For the text-containing cell, return its midpoint in [x, y] coordinate format. 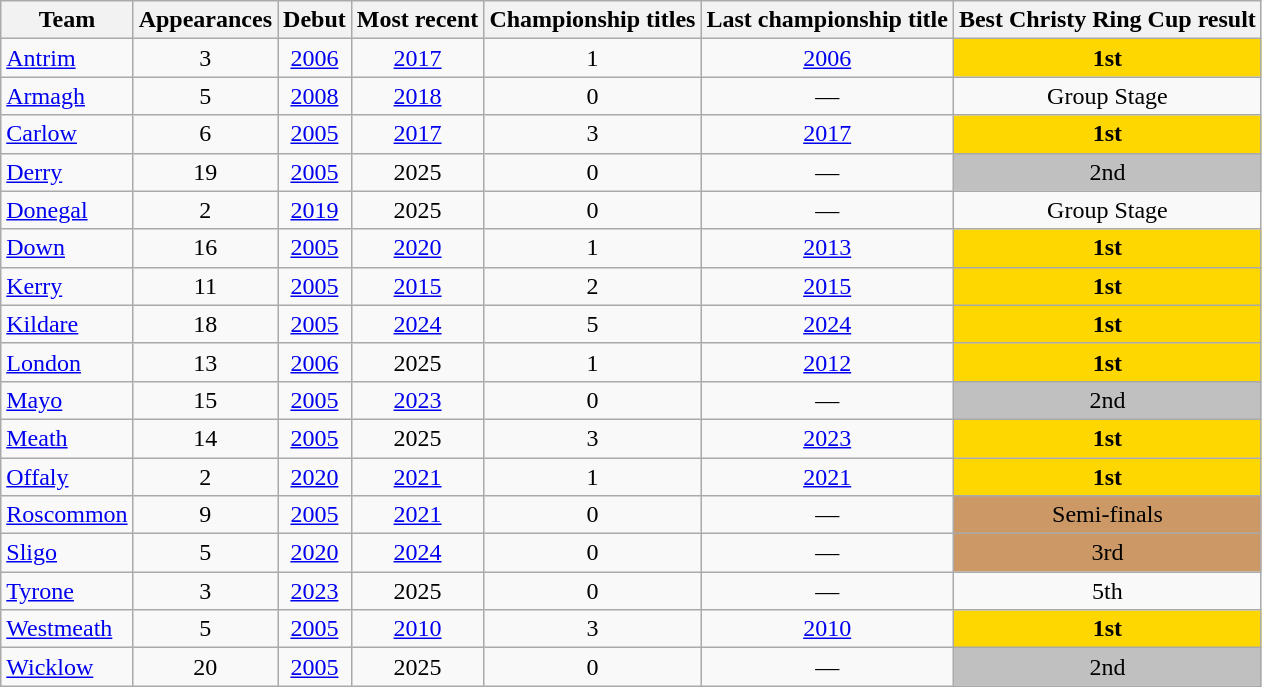
14 [205, 438]
Debut [315, 20]
15 [205, 400]
Kerry [67, 286]
Down [67, 248]
London [67, 362]
Mayo [67, 400]
20 [205, 667]
Donegal [67, 210]
Most recent [418, 20]
2019 [315, 210]
2018 [418, 96]
Championship titles [592, 20]
Offaly [67, 477]
9 [205, 515]
Meath [67, 438]
2012 [827, 362]
2013 [827, 248]
Antrim [67, 58]
18 [205, 324]
5th [1107, 591]
2008 [315, 96]
Roscommon [67, 515]
Tyrone [67, 591]
Derry [67, 172]
Team [67, 20]
Kildare [67, 324]
6 [205, 134]
Wicklow [67, 667]
11 [205, 286]
3rd [1107, 553]
Best Christy Ring Cup result [1107, 20]
Last championship title [827, 20]
16 [205, 248]
Armagh [67, 96]
13 [205, 362]
Semi-finals [1107, 515]
Appearances [205, 20]
19 [205, 172]
Carlow [67, 134]
Sligo [67, 553]
Westmeath [67, 629]
